From the cell containing the given text, extract its center point as (x, y) coordinate. 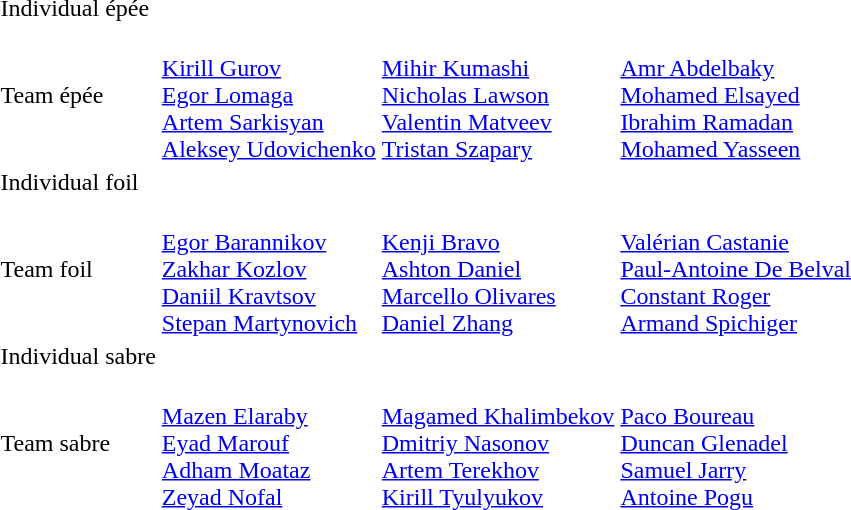
Kirill GurovEgor LomagaArtem SarkisyanAleksey Udovichenko (268, 95)
Egor BarannikovZakhar KozlovDaniil KravtsovStepan Martynovich (268, 269)
Mihir KumashiNicholas LawsonValentin MatveevTristan Szapary (498, 95)
Kenji BravoAshton DanielMarcello OlivaresDaniel Zhang (498, 269)
